Identify which cell holds the provided text, then report its (X, Y) central coordinate. 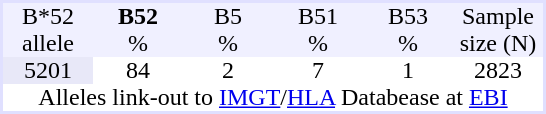
2 (228, 70)
5201 (48, 70)
84 (138, 70)
size (N) (498, 44)
2823 (498, 70)
B53 (408, 16)
B51 (318, 16)
Alleles link-out to IMGT/HLA Databease at EBI (273, 98)
B5 (228, 16)
7 (318, 70)
allele (48, 44)
Sample (498, 16)
B*52 (48, 16)
B52 (138, 16)
1 (408, 70)
